Determine the [x, y] coordinate at the center of the cell enclosing the given text.  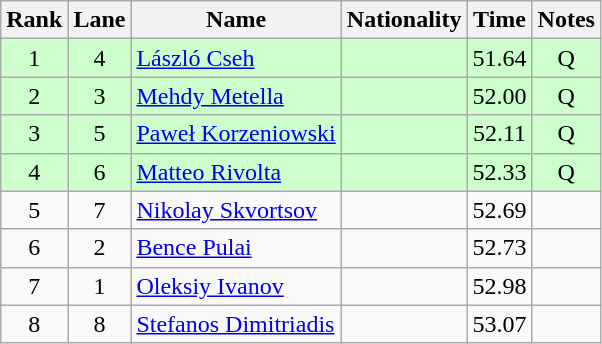
Paweł Korzeniowski [236, 134]
Name [236, 20]
52.11 [500, 134]
Nationality [404, 20]
52.00 [500, 96]
52.98 [500, 286]
53.07 [500, 324]
Stefanos Dimitriadis [236, 324]
Oleksiy Ivanov [236, 286]
51.64 [500, 58]
Notes [566, 20]
Nikolay Skvortsov [236, 210]
Time [500, 20]
52.33 [500, 172]
László Cseh [236, 58]
Bence Pulai [236, 248]
Rank [34, 20]
Mehdy Metella [236, 96]
52.69 [500, 210]
Matteo Rivolta [236, 172]
52.73 [500, 248]
Lane [100, 20]
